Determine the (X, Y) coordinate at the center of the cell enclosing the given text.  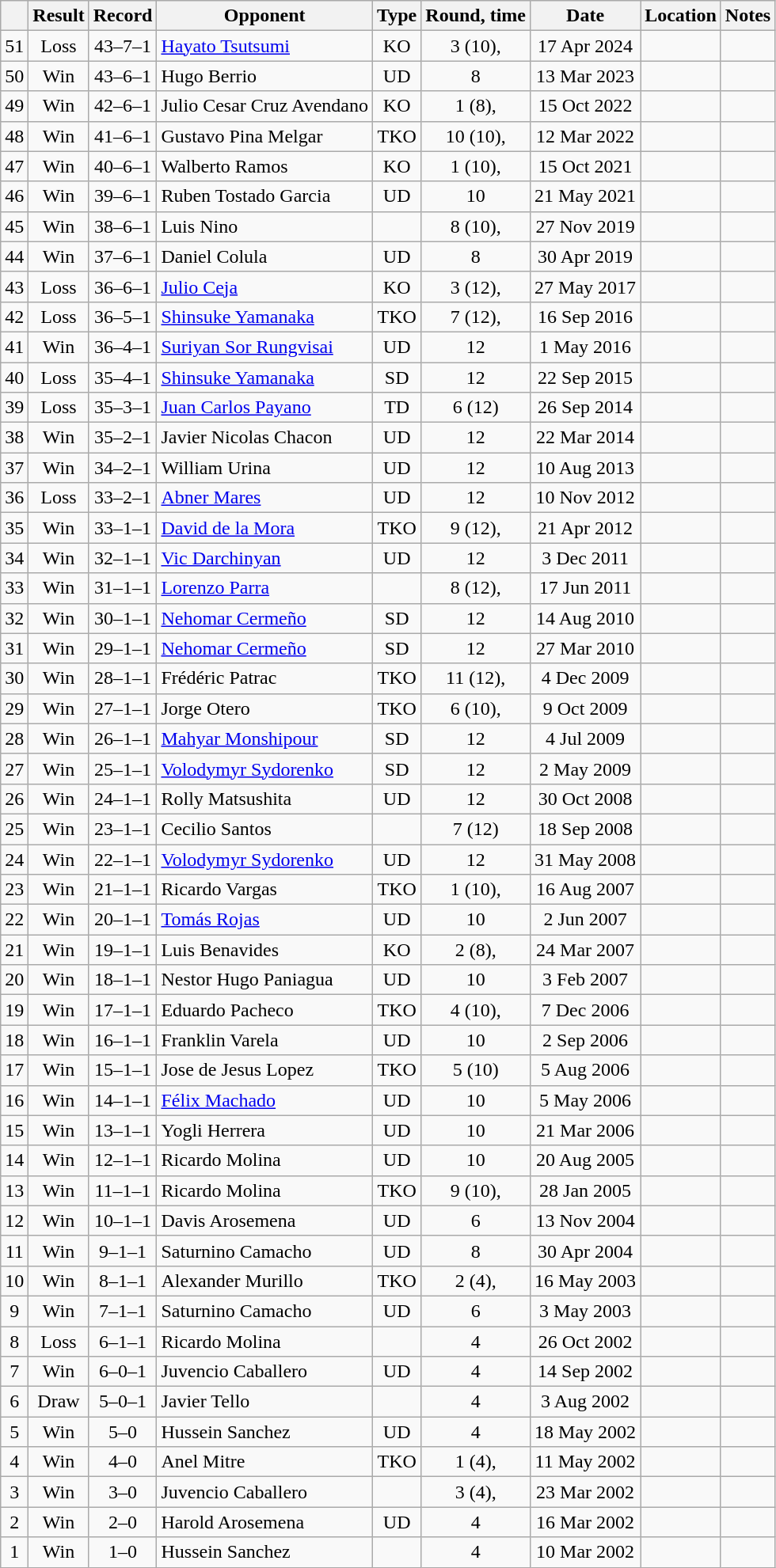
11 (14, 1251)
44 (14, 256)
Luis Nino (264, 226)
Record (123, 16)
Draw (59, 1402)
Type (398, 16)
32 (14, 618)
37–6–1 (123, 256)
4 (10), (476, 1010)
Hayato Tsutsumi (264, 46)
46 (14, 196)
41–6–1 (123, 136)
10 Mar 2002 (586, 1552)
26 Sep 2014 (586, 408)
9 Oct 2009 (586, 708)
8–1–1 (123, 1281)
5 (14, 1432)
41 (14, 347)
34 (14, 558)
42–6–1 (123, 106)
4 Jul 2009 (586, 738)
Suriyan Sor Rungvisai (264, 347)
9 (10), (476, 1190)
38–6–1 (123, 226)
Cecilio Santos (264, 829)
10 Aug 2013 (586, 468)
39 (14, 408)
13 Mar 2023 (586, 76)
36–5–1 (123, 317)
26 Oct 2002 (586, 1342)
17 Apr 2024 (586, 46)
36–4–1 (123, 347)
Vic Darchinyan (264, 558)
33 (14, 588)
Jose de Jesus Lopez (264, 1070)
11–1–1 (123, 1190)
29 (14, 708)
3 Aug 2002 (586, 1402)
18 (14, 1040)
22 Sep 2015 (586, 378)
9 (12), (476, 528)
Franklin Varela (264, 1040)
8 (10), (476, 226)
Rolly Matsushita (264, 799)
Daniel Colula (264, 256)
35–3–1 (123, 408)
21 Mar 2006 (586, 1130)
Result (59, 16)
Lorenzo Parra (264, 588)
1 (8), (476, 106)
10 Nov 2012 (586, 498)
18–1–1 (123, 980)
Luis Benavides (264, 950)
Yogli Herrera (264, 1130)
6 (12) (476, 408)
30 (14, 678)
Tomás Rojas (264, 920)
36–6–1 (123, 287)
Nestor Hugo Paniagua (264, 980)
Location (681, 16)
2 Sep 2006 (586, 1040)
7 Dec 2006 (586, 1010)
Mahyar Monshipour (264, 738)
2 May 2009 (586, 769)
27 Mar 2010 (586, 648)
Round, time (476, 16)
20 Aug 2005 (586, 1160)
28 (14, 738)
11 (12), (476, 678)
3 (10), (476, 46)
21–1–1 (123, 890)
5–0–1 (123, 1402)
David de la Mora (264, 528)
25–1–1 (123, 769)
4 Dec 2009 (586, 678)
8 (12), (476, 588)
5 Aug 2006 (586, 1070)
19–1–1 (123, 950)
47 (14, 166)
30–1–1 (123, 618)
31 (14, 648)
5 May 2006 (586, 1100)
30 Apr 2019 (586, 256)
21 Apr 2012 (586, 528)
3 Dec 2011 (586, 558)
Juan Carlos Payano (264, 408)
Eduardo Pacheco (264, 1010)
2 (14, 1522)
4–0 (123, 1462)
26–1–1 (123, 738)
3 Feb 2007 (586, 980)
27 Nov 2019 (586, 226)
Opponent (264, 16)
15 (14, 1130)
27–1–1 (123, 708)
7 (12) (476, 829)
18 May 2002 (586, 1432)
15 Oct 2021 (586, 166)
19 (14, 1010)
3 (12), (476, 287)
William Urina (264, 468)
6–0–1 (123, 1372)
11 May 2002 (586, 1462)
24 Mar 2007 (586, 950)
17 (14, 1070)
15 Oct 2022 (586, 106)
10–1–1 (123, 1221)
45 (14, 226)
Ruben Tostado Garcia (264, 196)
7–1–1 (123, 1311)
17–1–1 (123, 1010)
24 (14, 859)
48 (14, 136)
Javier Tello (264, 1402)
9–1–1 (123, 1251)
Gustavo Pina Melgar (264, 136)
39–6–1 (123, 196)
23–1–1 (123, 829)
3 (4), (476, 1492)
2 (8), (476, 950)
25 (14, 829)
5–0 (123, 1432)
3 May 2003 (586, 1311)
7 (12), (476, 317)
35–2–1 (123, 438)
34–2–1 (123, 468)
3 (14, 1492)
Notes (747, 16)
2 Jun 2007 (586, 920)
29–1–1 (123, 648)
Davis Arosemena (264, 1221)
Félix Machado (264, 1100)
40–6–1 (123, 166)
15–1–1 (123, 1070)
16 Mar 2002 (586, 1522)
28–1–1 (123, 678)
13 (14, 1190)
6–1–1 (123, 1342)
Walberto Ramos (264, 166)
33–1–1 (123, 528)
Javier Nicolas Chacon (264, 438)
22 (14, 920)
30 Oct 2008 (586, 799)
16 Aug 2007 (586, 890)
27 (14, 769)
14 Aug 2010 (586, 618)
24–1–1 (123, 799)
32–1–1 (123, 558)
16 (14, 1100)
36 (14, 498)
16–1–1 (123, 1040)
3–0 (123, 1492)
26 (14, 799)
20–1–1 (123, 920)
21 (14, 950)
2 (4), (476, 1281)
28 Jan 2005 (586, 1190)
Date (586, 16)
23 Mar 2002 (586, 1492)
20 (14, 980)
17 Jun 2011 (586, 588)
27 May 2017 (586, 287)
43–6–1 (123, 76)
42 (14, 317)
49 (14, 106)
1–0 (123, 1552)
37 (14, 468)
14–1–1 (123, 1100)
35–4–1 (123, 378)
Jorge Otero (264, 708)
9 (14, 1311)
7 (14, 1372)
Julio Cesar Cruz Avendano (264, 106)
Julio Ceja (264, 287)
6 (10), (476, 708)
23 (14, 890)
38 (14, 438)
1 May 2016 (586, 347)
TD (398, 408)
35 (14, 528)
43 (14, 287)
1 (14, 1552)
Alexander Murillo (264, 1281)
1 (4), (476, 1462)
14 Sep 2002 (586, 1372)
22 Mar 2014 (586, 438)
12 Mar 2022 (586, 136)
14 (14, 1160)
Abner Mares (264, 498)
2–0 (123, 1522)
22–1–1 (123, 859)
Ricardo Vargas (264, 890)
Hugo Berrio (264, 76)
33–2–1 (123, 498)
16 Sep 2016 (586, 317)
Frédéric Patrac (264, 678)
40 (14, 378)
43–7–1 (123, 46)
31 May 2008 (586, 859)
21 May 2021 (586, 196)
10 (10), (476, 136)
5 (10) (476, 1070)
12–1–1 (123, 1160)
18 Sep 2008 (586, 829)
50 (14, 76)
13 Nov 2004 (586, 1221)
13–1–1 (123, 1130)
16 May 2003 (586, 1281)
51 (14, 46)
Anel Mitre (264, 1462)
31–1–1 (123, 588)
30 Apr 2004 (586, 1251)
Harold Arosemena (264, 1522)
